Pinpoint the cell where the given text exists, returning its [X, Y] midpoint coordinate. 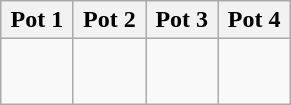
Pot 1 [37, 20]
Pot 4 [254, 20]
Pot 2 [109, 20]
Pot 3 [182, 20]
